Extract the (x, y) coordinate from the center of the cell holding the provided text.  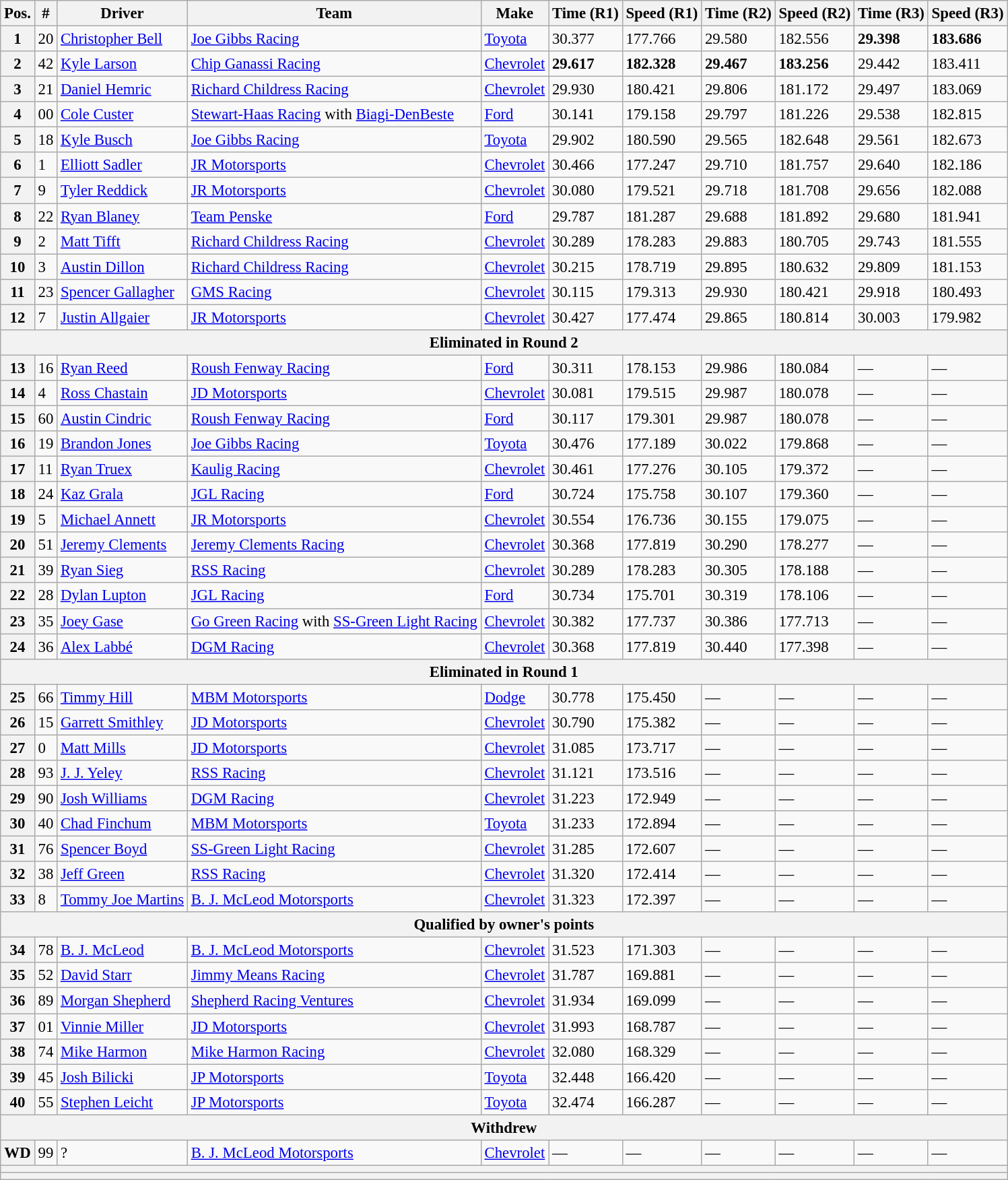
178.153 (662, 368)
30.105 (739, 469)
Eliminated in Round 1 (504, 671)
Austin Dillon (123, 267)
Michael Annett (123, 520)
183.256 (815, 64)
30.141 (586, 114)
Josh Bilicki (123, 1077)
B. J. McLeod (123, 950)
45 (46, 1077)
29.617 (586, 64)
34 (18, 950)
10 (18, 267)
30.081 (586, 393)
182.815 (968, 114)
? (123, 1153)
Vinnie Miller (123, 1026)
Driver (123, 13)
30.377 (586, 39)
Austin Cindric (123, 418)
Make (514, 13)
29.809 (892, 267)
Daniel Hemric (123, 90)
Morgan Shepherd (123, 1001)
182.186 (968, 165)
30.305 (739, 570)
31.233 (586, 824)
Kyle Larson (123, 64)
178.106 (815, 596)
179.075 (815, 520)
181.892 (815, 216)
30.476 (586, 444)
Kaz Grala (123, 494)
51 (46, 545)
01 (46, 1026)
31.085 (586, 748)
30.554 (586, 520)
Brandon Jones (123, 444)
31.323 (586, 900)
30.115 (586, 292)
29.467 (739, 64)
180.632 (815, 267)
Joey Gase (123, 621)
30.290 (739, 545)
29.918 (892, 292)
29.398 (892, 39)
31.121 (586, 773)
182.648 (815, 140)
Tyler Reddick (123, 191)
177.713 (815, 621)
30.466 (586, 165)
182.673 (968, 140)
14 (18, 393)
169.099 (662, 1001)
29.688 (739, 216)
Tommy Joe Martins (123, 900)
29.561 (892, 140)
6 (18, 165)
32.474 (586, 1102)
31.787 (586, 976)
17 (18, 469)
178.277 (815, 545)
30.080 (586, 191)
52 (46, 976)
181.287 (662, 216)
Chip Ganassi Racing (334, 64)
30.319 (739, 596)
Dylan Lupton (123, 596)
180.705 (815, 241)
173.717 (662, 748)
Speed (R3) (968, 13)
Dodge (514, 697)
Ryan Blaney (123, 216)
David Starr (123, 976)
78 (46, 950)
29.538 (892, 114)
Speed (R2) (815, 13)
172.414 (662, 874)
Stephen Leicht (123, 1102)
181.941 (968, 216)
37 (18, 1026)
Cole Custer (123, 114)
89 (46, 1001)
29.656 (892, 191)
181.757 (815, 165)
179.360 (815, 494)
179.868 (815, 444)
177.737 (662, 621)
172.949 (662, 798)
31.320 (586, 874)
31.223 (586, 798)
29.902 (586, 140)
Matt Tifft (123, 241)
181.555 (968, 241)
Garrett Smithley (123, 723)
30.790 (586, 723)
31 (18, 849)
Speed (R1) (662, 13)
Jimmy Means Racing (334, 976)
Jeremy Clements (123, 545)
30.117 (586, 418)
Kyle Busch (123, 140)
Ross Chastain (123, 393)
183.069 (968, 90)
29.865 (739, 317)
Elliott Sadler (123, 165)
Stewart-Haas Racing with Biagi-DenBeste (334, 114)
166.420 (662, 1077)
29.797 (739, 114)
182.088 (968, 191)
30.440 (739, 647)
177.474 (662, 317)
29.787 (586, 216)
00 (46, 114)
175.450 (662, 697)
Matt Mills (123, 748)
Alex Labbé (123, 647)
Justin Allgaier (123, 317)
29.497 (892, 90)
183.686 (968, 39)
171.303 (662, 950)
29.442 (892, 64)
Timmy Hill (123, 697)
30.386 (739, 621)
Withdrew (504, 1127)
177.766 (662, 39)
177.189 (662, 444)
J. J. Yeley (123, 773)
181.172 (815, 90)
Shepherd Racing Ventures (334, 1001)
31.285 (586, 849)
175.382 (662, 723)
Time (R3) (892, 13)
60 (46, 418)
Chad Finchum (123, 824)
74 (46, 1051)
30.107 (739, 494)
180.493 (968, 292)
179.313 (662, 292)
172.397 (662, 900)
Spencer Gallagher (123, 292)
178.719 (662, 267)
26 (18, 723)
31.523 (586, 950)
30.215 (586, 267)
Team Penske (334, 216)
178.188 (815, 570)
30 (18, 824)
Qualified by owner's points (504, 925)
168.329 (662, 1051)
30.427 (586, 317)
Josh Williams (123, 798)
29.986 (739, 368)
32 (18, 874)
179.158 (662, 114)
Mike Harmon (123, 1051)
180.814 (815, 317)
# (46, 13)
177.276 (662, 469)
29.743 (892, 241)
179.521 (662, 191)
29.710 (739, 165)
29 (18, 798)
WD (18, 1153)
181.153 (968, 267)
30.022 (739, 444)
169.881 (662, 976)
30.155 (739, 520)
Ryan Truex (123, 469)
29.718 (739, 191)
Kaulig Racing (334, 469)
GMS Racing (334, 292)
30.461 (586, 469)
29.580 (739, 39)
42 (46, 64)
29.640 (892, 165)
Jeff Green (123, 874)
30.724 (586, 494)
Mike Harmon Racing (334, 1051)
179.301 (662, 418)
179.372 (815, 469)
176.736 (662, 520)
27 (18, 748)
30.003 (892, 317)
175.701 (662, 596)
0 (46, 748)
Ryan Reed (123, 368)
Jeremy Clements Racing (334, 545)
55 (46, 1102)
172.894 (662, 824)
30.778 (586, 697)
76 (46, 849)
Christopher Bell (123, 39)
182.556 (815, 39)
181.226 (815, 114)
179.515 (662, 393)
29.883 (739, 241)
29.806 (739, 90)
30.734 (586, 596)
179.982 (968, 317)
30.311 (586, 368)
29.680 (892, 216)
183.411 (968, 64)
172.607 (662, 849)
12 (18, 317)
182.328 (662, 64)
177.398 (815, 647)
Team (334, 13)
29.565 (739, 140)
66 (46, 697)
SS-Green Light Racing (334, 849)
Pos. (18, 13)
180.590 (662, 140)
90 (46, 798)
Eliminated in Round 2 (504, 343)
32.448 (586, 1077)
Time (R1) (586, 13)
32.080 (586, 1051)
31.934 (586, 1001)
177.247 (662, 165)
33 (18, 900)
25 (18, 697)
Time (R2) (739, 13)
13 (18, 368)
Spencer Boyd (123, 849)
180.084 (815, 368)
29.895 (739, 267)
99 (46, 1153)
Ryan Sieg (123, 570)
168.787 (662, 1026)
166.287 (662, 1102)
Go Green Racing with SS-Green Light Racing (334, 621)
31.993 (586, 1026)
181.708 (815, 191)
175.758 (662, 494)
30.382 (586, 621)
173.516 (662, 773)
93 (46, 773)
